For the text-containing cell, return its midpoint in (x, y) coordinate format. 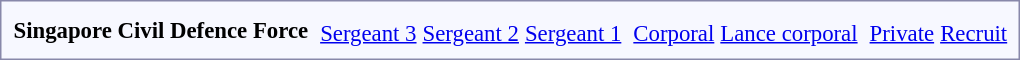
Sergeant 3 (368, 33)
Sergeant 1 (572, 33)
Sergeant 2 (470, 33)
Recruit (974, 33)
Lance corporal (789, 33)
Singapore Civil Defence Force (161, 30)
Private (902, 33)
Corporal (674, 33)
